Capture the cell that displays the provided text and extract its (x, y) central coordinate. 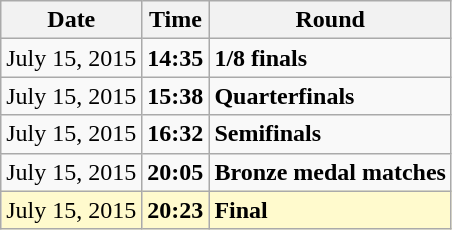
Date (72, 20)
14:35 (176, 58)
1/8 finals (330, 58)
Semifinals (330, 134)
Bronze medal matches (330, 172)
Time (176, 20)
20:05 (176, 172)
Quarterfinals (330, 96)
16:32 (176, 134)
20:23 (176, 210)
Final (330, 210)
15:38 (176, 96)
Round (330, 20)
